Determine the [x, y] coordinate at the center of the cell enclosing the given text.  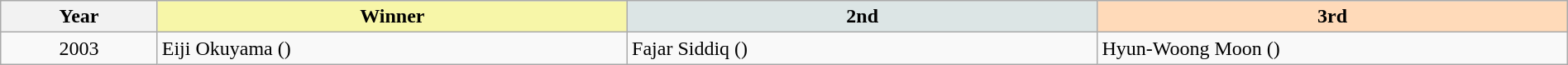
Winner [392, 17]
Hyun-Woong Moon () [1332, 48]
Fajar Siddiq () [863, 48]
Eiji Okuyama () [392, 48]
Year [79, 17]
2nd [863, 17]
3rd [1332, 17]
2003 [79, 48]
